Detect which cell encompasses the target text, then output its (X, Y) center coordinate. 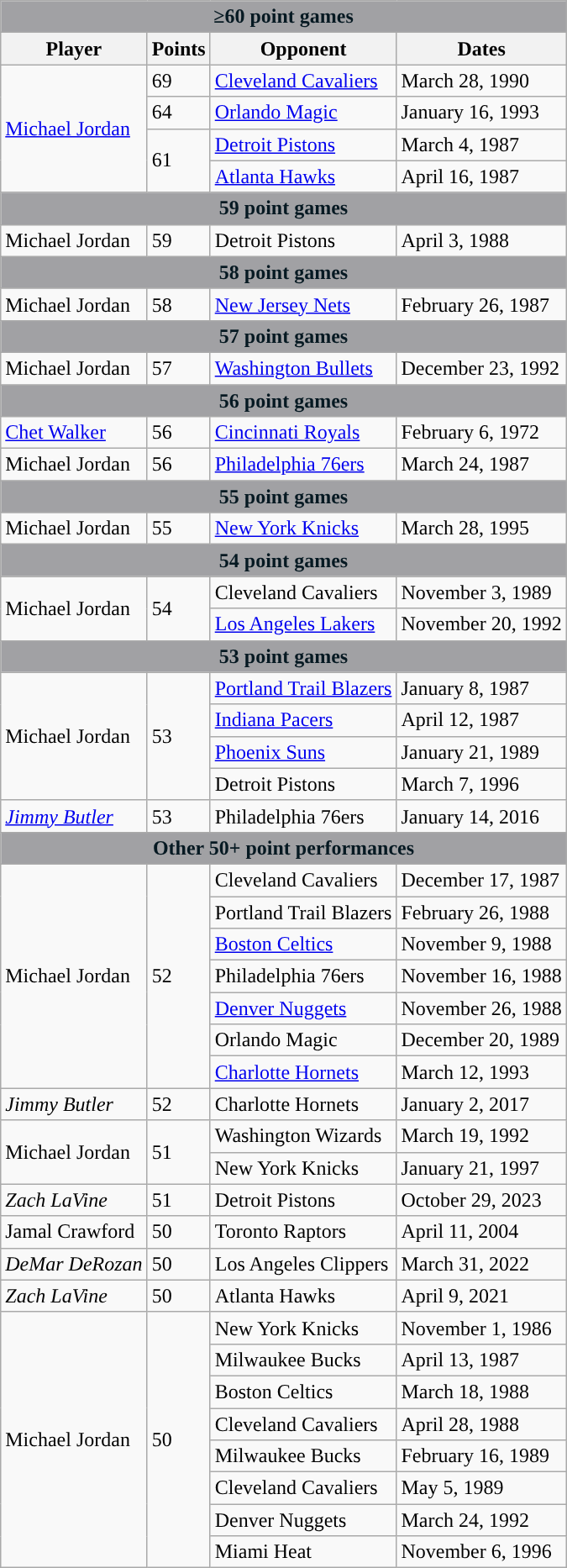
54 (178, 608)
55 (178, 529)
59 (178, 240)
Chet Walker (74, 433)
December 17, 1987 (481, 880)
Indiana Pacers (303, 720)
April 3, 1988 (481, 240)
March 19, 1992 (481, 1136)
Jamal Crawford (74, 1232)
December 23, 1992 (481, 368)
Toronto Raptors (303, 1232)
Los Angeles Lakers (303, 624)
53 point games (284, 656)
January 21, 1989 (481, 752)
February 16, 1989 (481, 1456)
56 point games (284, 401)
64 (178, 113)
March 4, 1987 (481, 145)
March 28, 1990 (481, 81)
November 16, 1988 (481, 976)
DeMar DeRozan (74, 1264)
≥60 point games (284, 17)
Dates (481, 49)
January 16, 1993 (481, 113)
February 6, 1972 (481, 433)
54 point games (284, 560)
58 point games (284, 272)
69 (178, 81)
58 (178, 304)
December 20, 1989 (481, 1040)
61 (178, 160)
March 24, 1987 (481, 465)
Other 50+ point performances (284, 848)
March 28, 1995 (481, 529)
Cincinnati Royals (303, 433)
Washington Bullets (303, 368)
New Jersey Nets (303, 304)
Phoenix Suns (303, 752)
November 6, 1996 (481, 1552)
Points (178, 49)
57 (178, 368)
April 11, 2004 (481, 1232)
February 26, 1988 (481, 912)
Washington Wizards (303, 1136)
November 9, 1988 (481, 944)
March 12, 1993 (481, 1072)
March 24, 1992 (481, 1520)
January 8, 1987 (481, 688)
April 16, 1987 (481, 176)
March 18, 1988 (481, 1392)
March 31, 2022 (481, 1264)
November 3, 1989 (481, 592)
April 12, 1987 (481, 720)
April 28, 1988 (481, 1424)
February 26, 1987 (481, 304)
April 13, 1987 (481, 1360)
59 point games (284, 208)
November 26, 1988 (481, 1008)
Miami Heat (303, 1552)
May 5, 1989 (481, 1488)
57 point games (284, 336)
November 1, 1986 (481, 1328)
January 21, 1997 (481, 1168)
January 2, 2017 (481, 1104)
Player (74, 49)
Los Angeles Clippers (303, 1264)
January 14, 2016 (481, 816)
October 29, 2023 (481, 1200)
Opponent (303, 49)
November 20, 1992 (481, 624)
55 point games (284, 497)
April 9, 2021 (481, 1296)
March 7, 1996 (481, 784)
